Detect which cell encompasses the target text, then output its [X, Y] center coordinate. 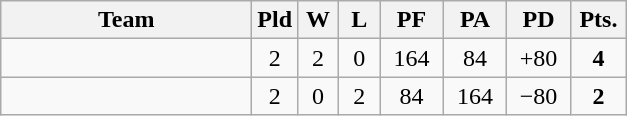
Pts. [598, 20]
+80 [539, 58]
L [360, 20]
PA [475, 20]
4 [598, 58]
Team [126, 20]
PD [539, 20]
−80 [539, 96]
PF [412, 20]
W [318, 20]
Pld [275, 20]
